Return [x, y] of the center of cell containing provided text 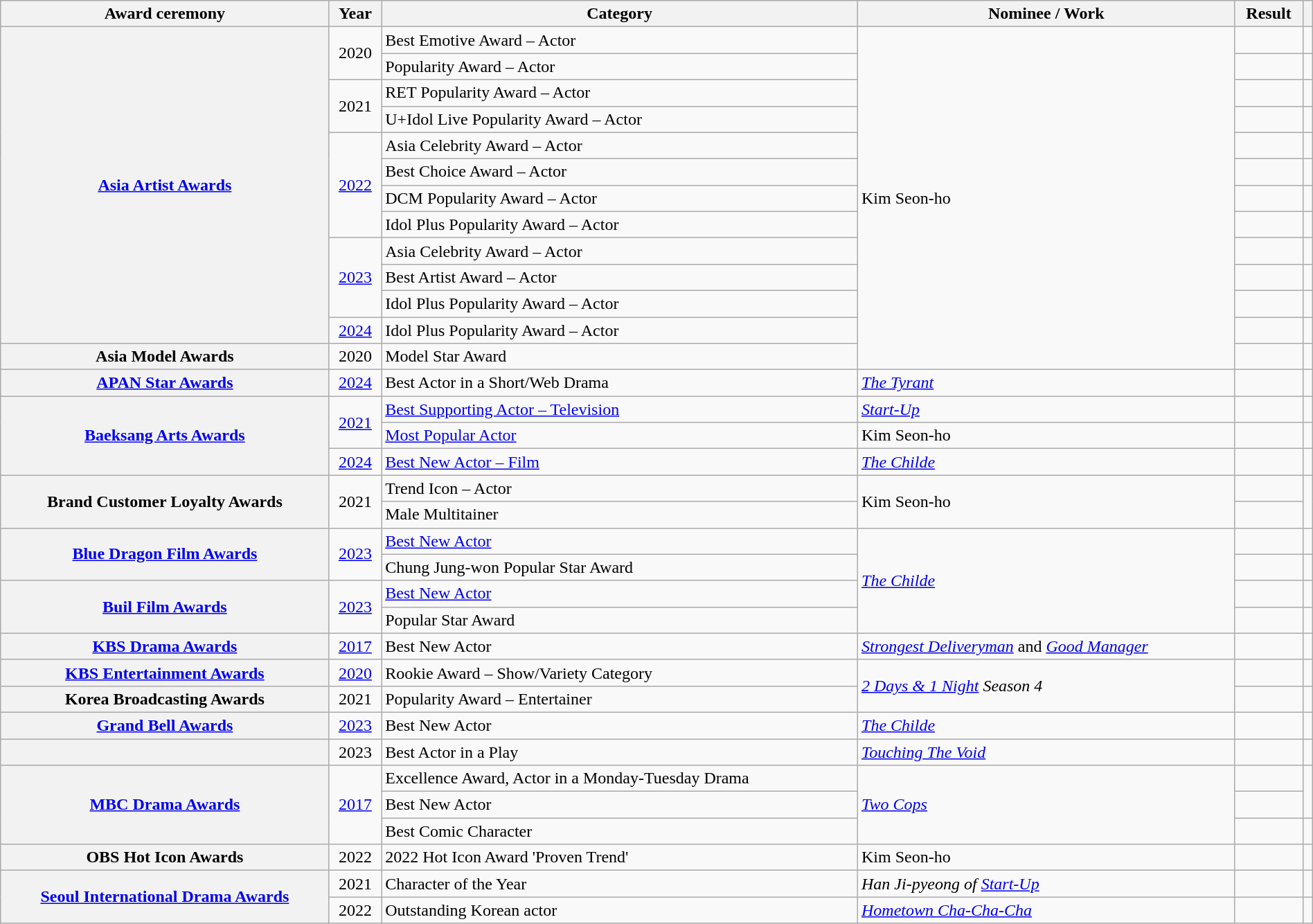
Han Ji-pyeong of Start-Up [1047, 884]
Best Comic Character [620, 831]
Best New Actor – Film [620, 462]
Touching The Void [1047, 752]
Outstanding Korean actor [620, 910]
Grand Bell Awards [165, 725]
DCM Popularity Award – Actor [620, 198]
Character of the Year [620, 884]
Buil Film Awards [165, 607]
U+Idol Live Popularity Award – Actor [620, 119]
Chung Jung-won Popular Star Award [620, 567]
APAN Star Awards [165, 383]
Popularity Award – Entertainer [620, 699]
KBS Entertainment Awards [165, 673]
KBS Drama Awards [165, 646]
Award ceremony [165, 14]
Asia Artist Awards [165, 186]
Nominee / Work [1047, 14]
OBS Hot Icon Awards [165, 858]
MBC Drama Awards [165, 805]
Category [620, 14]
Asia Model Awards [165, 357]
Start-Up [1047, 409]
Male Multitainer [620, 515]
Two Cops [1047, 805]
2 Days & 1 Night Season 4 [1047, 686]
Popularity Award – Actor [620, 66]
Korea Broadcasting Awards [165, 699]
Strongest Deliveryman and Good Manager [1047, 646]
The Tyrant [1047, 383]
Seoul International Drama Awards [165, 897]
Model Star Award [620, 357]
Excellence Award, Actor in a Monday-Tuesday Drama [620, 779]
Best Actor in a Short/Web Drama [620, 383]
Best Supporting Actor – Television [620, 409]
2022 Hot Icon Award 'Proven Trend' [620, 858]
Most Popular Actor [620, 436]
Hometown Cha-Cha-Cha [1047, 910]
Best Choice Award – Actor [620, 172]
RET Popularity Award – Actor [620, 93]
Result [1269, 14]
Blue Dragon Film Awards [165, 554]
Brand Customer Loyalty Awards [165, 501]
Best Artist Award – Actor [620, 277]
Best Emotive Award – Actor [620, 40]
Year [355, 14]
Baeksang Arts Awards [165, 436]
Popular Star Award [620, 620]
Rookie Award – Show/Variety Category [620, 673]
Trend Icon – Actor [620, 488]
Best Actor in a Play [620, 752]
